Extract the [X, Y] coordinate from the center of the cell holding the provided text.  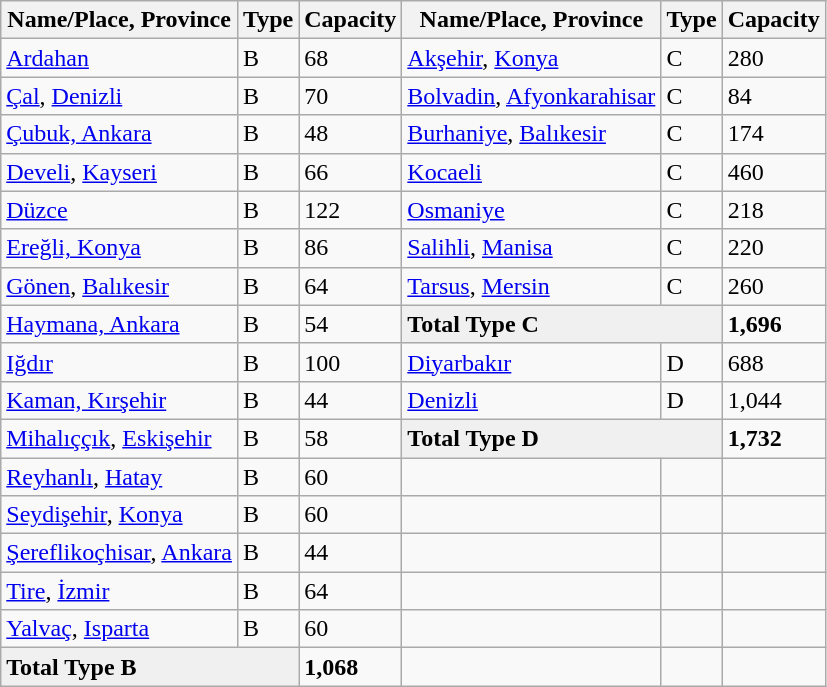
Total Type C [562, 324]
84 [774, 96]
Reyhanlı, Hatay [120, 477]
Denizli [532, 400]
122 [350, 210]
218 [774, 210]
Bolvadin, Afyonkarahisar [532, 96]
Ardahan [120, 58]
Total Type D [562, 438]
70 [350, 96]
Diyarbakır [532, 362]
68 [350, 58]
Kaman, Kırşehir [120, 400]
Tire, İzmir [120, 591]
66 [350, 172]
1,068 [350, 667]
260 [774, 286]
220 [774, 248]
Salihli, Manisa [532, 248]
1,044 [774, 400]
Yalvaç, Isparta [120, 629]
460 [774, 172]
Tarsus, Mersin [532, 286]
1,696 [774, 324]
58 [350, 438]
1,732 [774, 438]
Mihalıççık, Eskişehir [120, 438]
Düzce [120, 210]
Seydişehir, Konya [120, 515]
Ereğli, Konya [120, 248]
100 [350, 362]
Total Type B [150, 667]
Develi, Kayseri [120, 172]
Iğdır [120, 362]
280 [774, 58]
Kocaeli [532, 172]
Gönen, Balıkesir [120, 286]
48 [350, 134]
Şereflikoçhisar, Ankara [120, 553]
688 [774, 362]
54 [350, 324]
Çal, Denizli [120, 96]
Burhaniye, Balıkesir [532, 134]
Çubuk, Ankara [120, 134]
Osmaniye [532, 210]
174 [774, 134]
86 [350, 248]
Haymana, Ankara [120, 324]
Akşehir, Konya [532, 58]
